Determine the [x, y] coordinate at the center of the cell enclosing the given text.  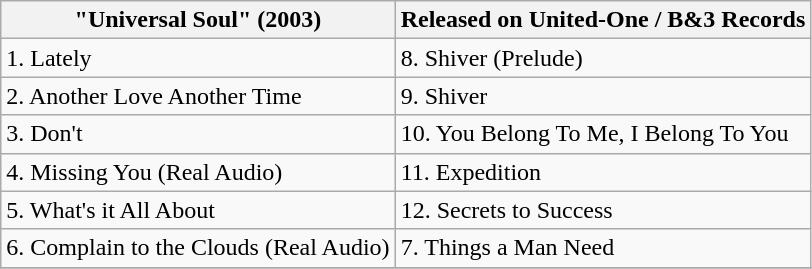
7. Things a Man Need [603, 248]
4. Missing You (Real Audio) [198, 172]
2. Another Love Another Time [198, 96]
3. Don't [198, 134]
Released on United-One / B&3 Records [603, 20]
10. You Belong To Me, I Belong To You [603, 134]
9. Shiver [603, 96]
6. Complain to the Clouds (Real Audio) [198, 248]
5. What's it All About [198, 210]
12. Secrets to Success [603, 210]
"Universal Soul" (2003) [198, 20]
8. Shiver (Prelude) [603, 58]
1. Lately [198, 58]
11. Expedition [603, 172]
